For the text-containing cell, return its midpoint in (X, Y) coordinate format. 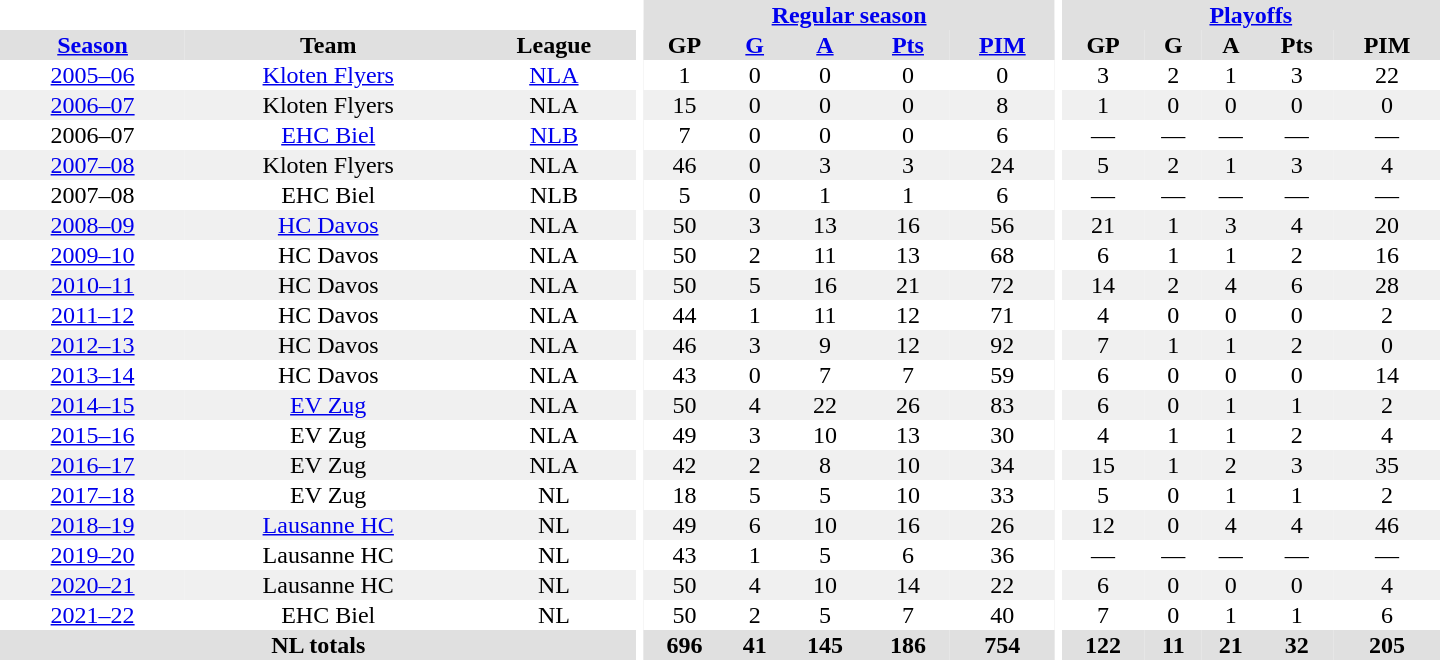
68 (1002, 255)
2015–16 (92, 435)
Season (92, 45)
2012–13 (92, 345)
2016–17 (92, 465)
9 (824, 345)
2017–18 (92, 495)
696 (684, 645)
NL totals (318, 645)
2014–15 (92, 405)
2008–09 (92, 225)
20 (1387, 225)
145 (824, 645)
56 (1002, 225)
2018–19 (92, 525)
35 (1387, 465)
205 (1387, 645)
2020–21 (92, 585)
2011–12 (92, 315)
2013–14 (92, 375)
42 (684, 465)
44 (684, 315)
72 (1002, 285)
2010–11 (92, 285)
34 (1002, 465)
2019–20 (92, 555)
33 (1002, 495)
36 (1002, 555)
122 (1104, 645)
2009–10 (92, 255)
754 (1002, 645)
Regular season (849, 15)
59 (1002, 375)
41 (754, 645)
92 (1002, 345)
Team (328, 45)
24 (1002, 165)
186 (908, 645)
2005–06 (92, 75)
32 (1297, 645)
30 (1002, 435)
71 (1002, 315)
28 (1387, 285)
40 (1002, 615)
Playoffs (1251, 15)
2021–22 (92, 615)
18 (684, 495)
League (554, 45)
83 (1002, 405)
